Locate the cell with the specified text and output its (X, Y) center coordinate. 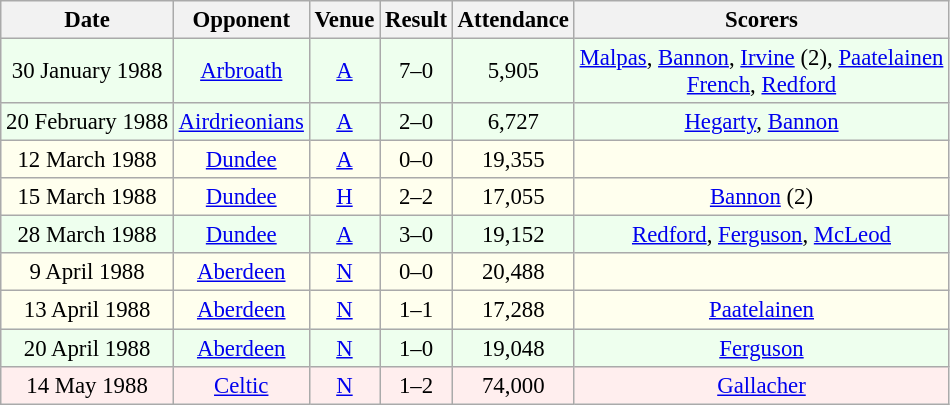
19,355 (513, 160)
Result (416, 20)
15 March 1988 (88, 197)
1–1 (416, 310)
Malpas, Bannon, Irvine (2), PaatelainenFrench, Redford (761, 72)
Scorers (761, 20)
19,048 (513, 348)
17,288 (513, 310)
6,727 (513, 122)
Airdrieonians (241, 122)
Venue (344, 20)
Hegarty, Bannon (761, 122)
Paatelainen (761, 310)
28 March 1988 (88, 235)
H (344, 197)
Redford, Ferguson, McLeod (761, 235)
30 January 1988 (88, 72)
19,152 (513, 235)
17,055 (513, 197)
12 March 1988 (88, 160)
20 April 1988 (88, 348)
20,488 (513, 273)
9 April 1988 (88, 273)
5,905 (513, 72)
Date (88, 20)
Arbroath (241, 72)
Celtic (241, 385)
20 February 1988 (88, 122)
14 May 1988 (88, 385)
2–2 (416, 197)
Opponent (241, 20)
13 April 1988 (88, 310)
3–0 (416, 235)
1–2 (416, 385)
Gallacher (761, 385)
Ferguson (761, 348)
7–0 (416, 72)
2–0 (416, 122)
74,000 (513, 385)
Attendance (513, 20)
Bannon (2) (761, 197)
1–0 (416, 348)
